Locate the cell with the specified text and output its (x, y) center coordinate. 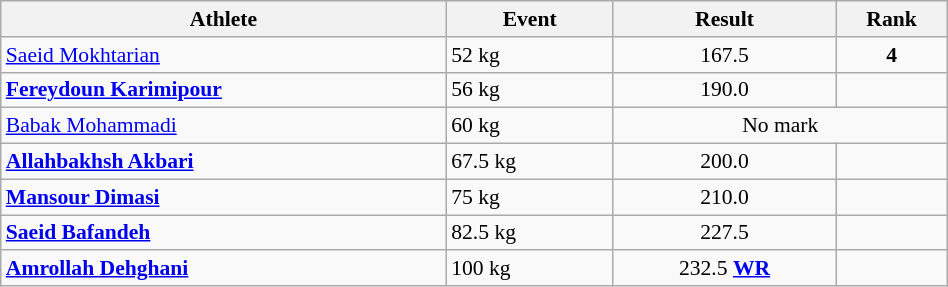
No mark (780, 126)
167.5 (724, 55)
Mansour Dimasi (224, 197)
Rank (892, 19)
200.0 (724, 162)
210.0 (724, 197)
232.5 WR (724, 269)
Event (530, 19)
Saeid Mokhtarian (224, 55)
Amrollah Dehghani (224, 269)
Allahbakhsh Akbari (224, 162)
4 (892, 55)
100 kg (530, 269)
75 kg (530, 197)
Babak Mohammadi (224, 126)
Result (724, 19)
56 kg (530, 90)
190.0 (724, 90)
67.5 kg (530, 162)
227.5 (724, 233)
Athlete (224, 19)
Saeid Bafandeh (224, 233)
60 kg (530, 126)
Fereydoun Karimipour (224, 90)
52 kg (530, 55)
82.5 kg (530, 233)
